Search for the cell housing the specified text and yield its [X, Y] center coordinate. 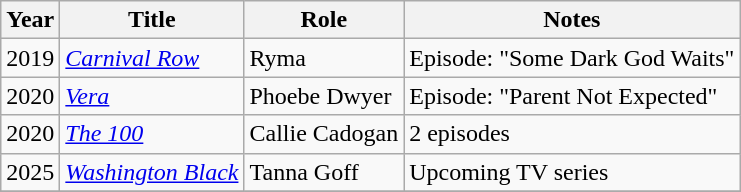
Vera [152, 96]
Upcoming TV series [572, 172]
Episode: "Some Dark God Waits" [572, 58]
Ryma [324, 58]
Phoebe Dwyer [324, 96]
2025 [30, 172]
Washington Black [152, 172]
Notes [572, 20]
Episode: "Parent Not Expected" [572, 96]
Year [30, 20]
2019 [30, 58]
The 100 [152, 134]
Tanna Goff [324, 172]
Carnival Row [152, 58]
2 episodes [572, 134]
Title [152, 20]
Role [324, 20]
Callie Cadogan [324, 134]
